Find where the given text appears and provide that cell's center as [X, Y] coordinate. 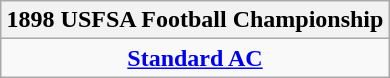
Standard AC [195, 58]
1898 USFSA Football Championship [195, 20]
